Find where the given text appears and provide that cell's center as [X, Y] coordinate. 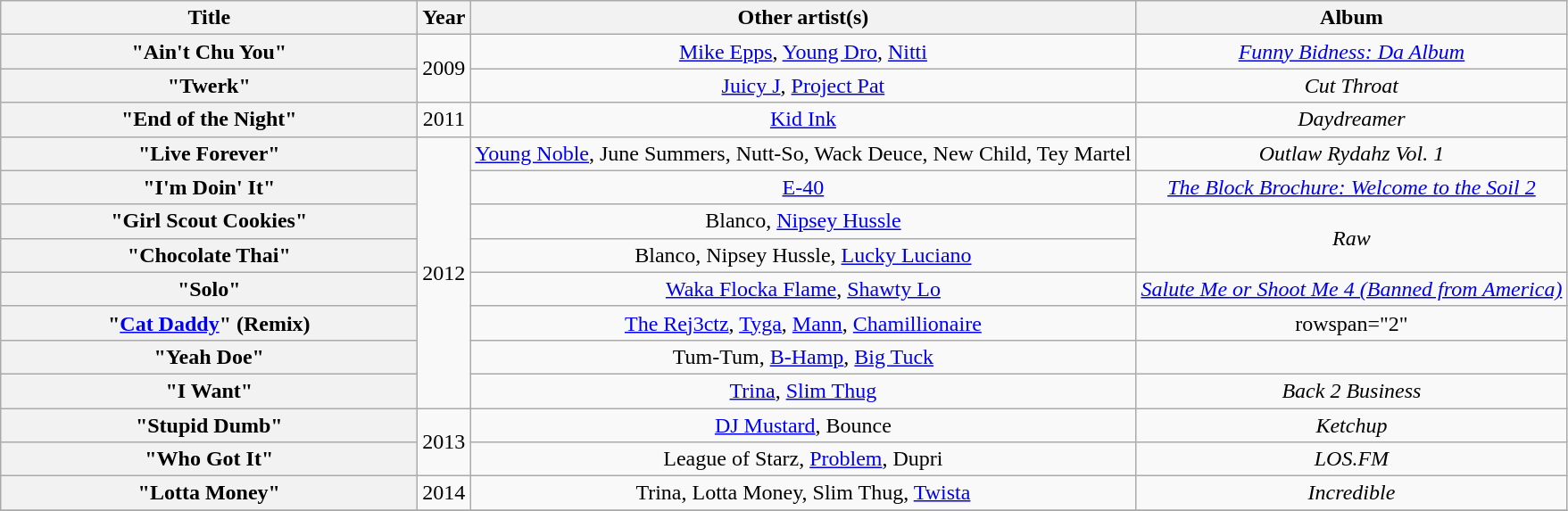
Year [444, 18]
2012 [444, 272]
"Cat Daddy" (Remix) [209, 323]
"Lotta Money" [209, 493]
Blanco, Nipsey Hussle, Lucky Luciano [803, 255]
"Girl Scout Cookies" [209, 221]
Back 2 Business [1351, 391]
Salute Me or Shoot Me 4 (Banned from America) [1351, 289]
The Block Brochure: Welcome to the Soil 2 [1351, 187]
Juicy J, Project Pat [803, 86]
Title [209, 18]
Funny Bidness: Da Album [1351, 52]
Daydreamer [1351, 120]
Incredible [1351, 493]
"Solo" [209, 289]
Kid Ink [803, 120]
2011 [444, 120]
"Ain't Chu You" [209, 52]
DJ Mustard, Bounce [803, 425]
Outlaw Rydahz Vol. 1 [1351, 153]
Blanco, Nipsey Hussle [803, 221]
Album [1351, 18]
Other artist(s) [803, 18]
LOS.FM [1351, 459]
"Live Forever" [209, 153]
2013 [444, 442]
Waka Flocka Flame, Shawty Lo [803, 289]
Ketchup [1351, 425]
Raw [1351, 238]
Young Noble, June Summers, Nutt-So, Wack Deuce, New Child, Tey Martel [803, 153]
Tum-Tum, B-Hamp, Big Tuck [803, 357]
Cut Throat [1351, 86]
Trina, Slim Thug [803, 391]
Trina, Lotta Money, Slim Thug, Twista [803, 493]
"Stupid Dumb" [209, 425]
"Yeah Doe" [209, 357]
"Twerk" [209, 86]
2014 [444, 493]
"I'm Doin' It" [209, 187]
2009 [444, 69]
League of Starz, Problem, Dupri [803, 459]
E-40 [803, 187]
"End of the Night" [209, 120]
Mike Epps, Young Dro, Nitti [803, 52]
The Rej3ctz, Tyga, Mann, Chamillionaire [803, 323]
"Who Got It" [209, 459]
"I Want" [209, 391]
"Chocolate Thai" [209, 255]
rowspan="2" [1351, 323]
